From the cell containing the given text, extract its center point as [x, y] coordinate. 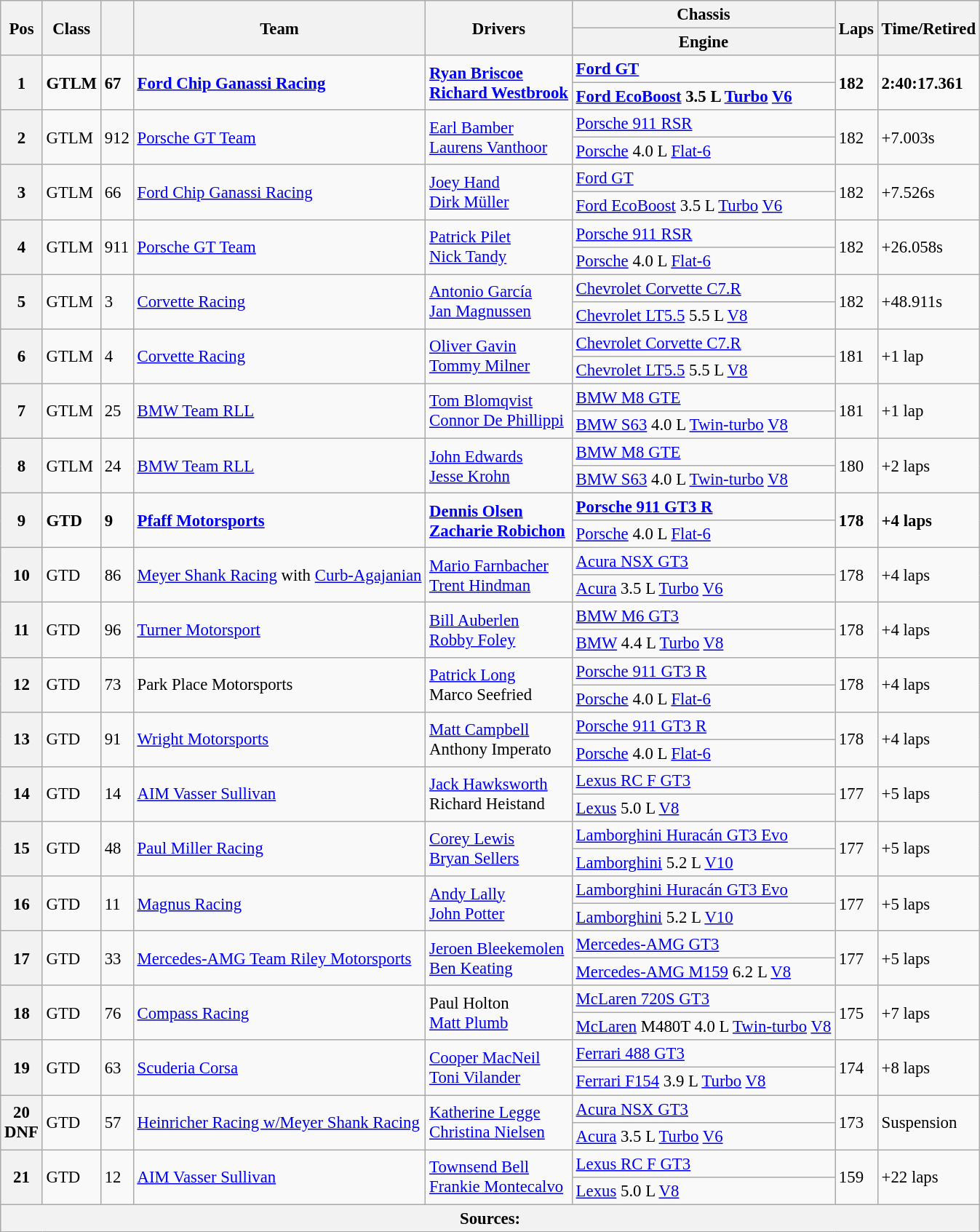
Jack Hawksworth Richard Heistand [499, 795]
1 [22, 83]
Joey Hand Dirk Müller [499, 192]
+48.911s [928, 301]
63 [116, 1068]
BMW M6 GT3 [703, 616]
Mercedes-AMG Team Riley Motorsports [279, 958]
8 [22, 466]
+22 laps [928, 1177]
Mercedes-AMG M159 6.2 L V8 [703, 972]
+7 laps [928, 1013]
25 [116, 410]
Chassis [703, 15]
+26.058s [928, 247]
McLaren M480T 4.0 L Twin-turbo V8 [703, 1027]
21 [22, 1177]
Wright Motorsports [279, 739]
Dennis Olsen Zacharie Robichon [499, 521]
Antonio García Jan Magnussen [499, 301]
+7.003s [928, 137]
Sources: [490, 1218]
17 [22, 958]
Class [71, 28]
Turner Motorsport [279, 630]
96 [116, 630]
16 [22, 904]
Pfaff Motorsports [279, 521]
Scuderia Corsa [279, 1068]
Suspension [928, 1122]
Heinricher Racing w/Meyer Shank Racing [279, 1122]
Cooper MacNeil Toni Vilander [499, 1068]
John Edwards Jesse Krohn [499, 466]
174 [857, 1068]
Meyer Shank Racing with Curb-Agajanian [279, 575]
Jeroen Bleekemolen Ben Keating [499, 958]
Corey Lewis Bryan Sellers [499, 849]
24 [116, 466]
+8 laps [928, 1068]
Pos [22, 28]
Tom Blomqvist Connor De Phillippi [499, 410]
Laps [857, 28]
BMW 4.4 L Turbo V8 [703, 644]
Park Place Motorsports [279, 684]
91 [116, 739]
Bill Auberlen Robby Foley [499, 630]
Magnus Racing [279, 904]
Oliver Gavin Tommy Milner [499, 357]
86 [116, 575]
Ryan Briscoe Richard Westbrook [499, 83]
2:40:17.361 [928, 83]
15 [22, 849]
6 [22, 357]
175 [857, 1013]
173 [857, 1122]
Time/Retired [928, 28]
Team [279, 28]
48 [116, 849]
Townsend Bell Frankie Montecalvo [499, 1177]
5 [22, 301]
Earl Bamber Laurens Vanthoor [499, 137]
Paul Holton Matt Plumb [499, 1013]
Matt Campbell Anthony Imperato [499, 739]
18 [22, 1013]
13 [22, 739]
Ferrari 488 GT3 [703, 1054]
Patrick Long Marco Seefried [499, 684]
67 [116, 83]
Mercedes-AMG GT3 [703, 945]
+7.526s [928, 192]
McLaren 720S GT3 [703, 999]
Paul Miller Racing [279, 849]
57 [116, 1122]
73 [116, 684]
911 [116, 247]
Compass Racing [279, 1013]
19 [22, 1068]
159 [857, 1177]
Mario Farnbacher Trent Hindman [499, 575]
Katherine Legge Christina Nielsen [499, 1122]
Andy Lally John Potter [499, 904]
912 [116, 137]
Engine [703, 42]
76 [116, 1013]
10 [22, 575]
180 [857, 466]
Ferrari F154 3.9 L Turbo V8 [703, 1081]
+2 laps [928, 466]
33 [116, 958]
2 [22, 137]
20DNF [22, 1122]
66 [116, 192]
Drivers [499, 28]
7 [22, 410]
Patrick Pilet Nick Tandy [499, 247]
